Locate the cell with the specified text and output its (X, Y) center coordinate. 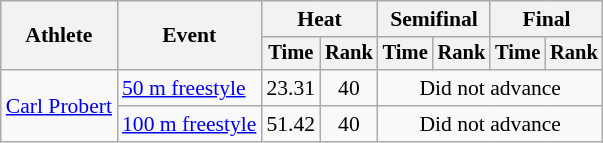
Carl Probert (59, 106)
23.31 (290, 88)
Heat (319, 19)
Semifinal (434, 19)
Final (546, 19)
100 m freestyle (189, 124)
51.42 (290, 124)
Athlete (59, 36)
Event (189, 36)
50 m freestyle (189, 88)
